Output the [x, y] coordinate of the center of the cell containing the given text.  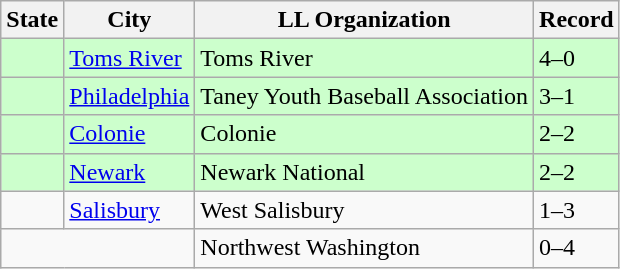
Record [577, 20]
West Salisbury [364, 210]
State [32, 20]
4–0 [577, 58]
0–4 [577, 248]
Philadelphia [130, 96]
Newark National [364, 172]
3–1 [577, 96]
Northwest Washington [364, 248]
1–3 [577, 210]
Salisbury [130, 210]
Taney Youth Baseball Association [364, 96]
Newark [130, 172]
LL Organization [364, 20]
City [130, 20]
